Return the [x, y] coordinate for the center point of the cell that contains the specified text.  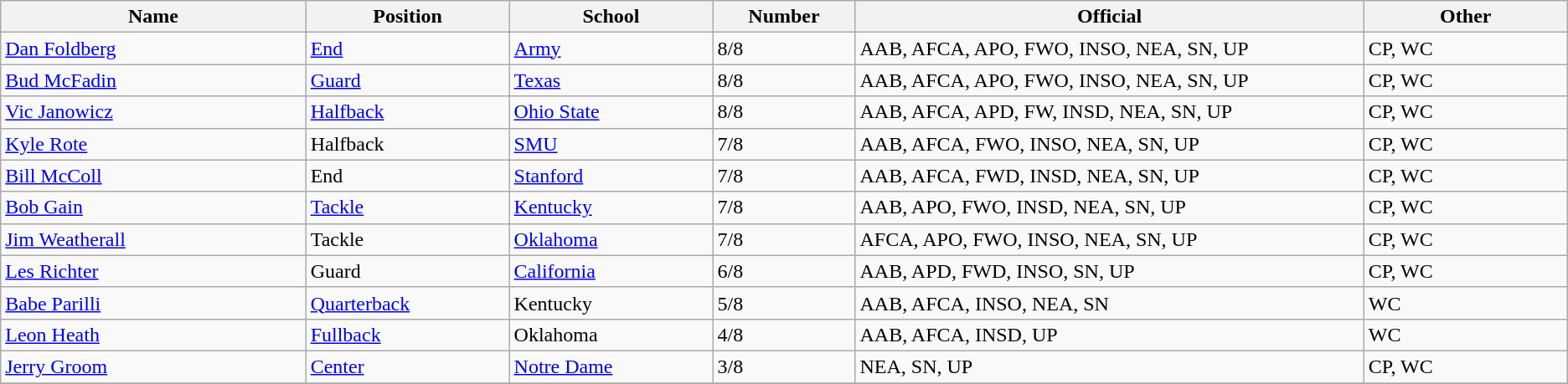
Texas [611, 80]
AAB, AFCA, FWD, INSD, NEA, SN, UP [1109, 176]
Fullback [407, 335]
Position [407, 17]
School [611, 17]
Official [1109, 17]
Babe Parilli [153, 303]
Jim Weatherall [153, 239]
Bob Gain [153, 207]
Stanford [611, 176]
Army [611, 49]
Bill McColl [153, 176]
Kyle Rote [153, 144]
Quarterback [407, 303]
Vic Janowicz [153, 112]
AFCA, APO, FWO, INSO, NEA, SN, UP [1109, 239]
NEA, SN, UP [1109, 366]
AAB, APO, FWO, INSD, NEA, SN, UP [1109, 207]
Number [784, 17]
Center [407, 366]
Dan Foldberg [153, 49]
Other [1466, 17]
AAB, AFCA, APD, FW, INSD, NEA, SN, UP [1109, 112]
Bud McFadin [153, 80]
Notre Dame [611, 366]
6/8 [784, 271]
Name [153, 17]
5/8 [784, 303]
AAB, APD, FWD, INSO, SN, UP [1109, 271]
Jerry Groom [153, 366]
3/8 [784, 366]
SMU [611, 144]
AAB, AFCA, INSO, NEA, SN [1109, 303]
Ohio State [611, 112]
AAB, AFCA, INSD, UP [1109, 335]
California [611, 271]
4/8 [784, 335]
AAB, AFCA, FWO, INSO, NEA, SN, UP [1109, 144]
Leon Heath [153, 335]
Les Richter [153, 271]
